Locate the cell with the specified text and output its [x, y] center coordinate. 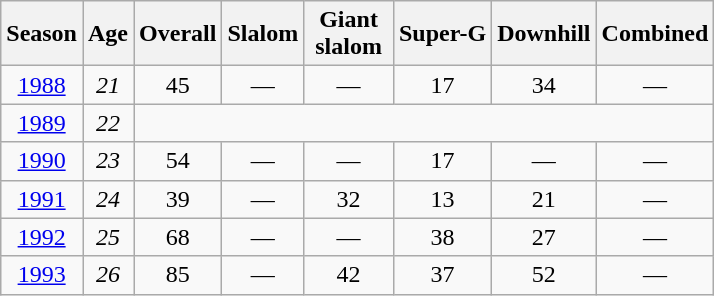
85 [178, 275]
Downhill [544, 34]
45 [178, 85]
39 [178, 199]
34 [544, 85]
Age [108, 34]
25 [108, 237]
22 [108, 123]
13 [442, 199]
52 [544, 275]
42 [349, 275]
38 [442, 237]
Super-G [442, 34]
68 [178, 237]
Overall [178, 34]
32 [349, 199]
26 [108, 275]
Combined [655, 34]
Giant slalom [349, 34]
27 [544, 237]
23 [108, 161]
Slalom [263, 34]
1989 [42, 123]
Season [42, 34]
37 [442, 275]
1993 [42, 275]
1991 [42, 199]
1988 [42, 85]
1992 [42, 237]
24 [108, 199]
1990 [42, 161]
54 [178, 161]
